Output the (X, Y) coordinate of the center of the cell containing the given text.  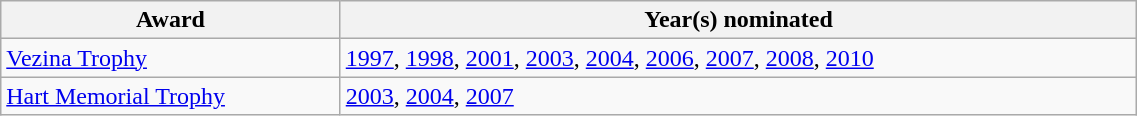
Award (170, 20)
1997, 1998, 2001, 2003, 2004, 2006, 2007, 2008, 2010 (738, 58)
2003, 2004, 2007 (738, 96)
Vezina Trophy (170, 58)
Year(s) nominated (738, 20)
Hart Memorial Trophy (170, 96)
